Extract the (x, y) coordinate from the center of the cell holding the provided text.  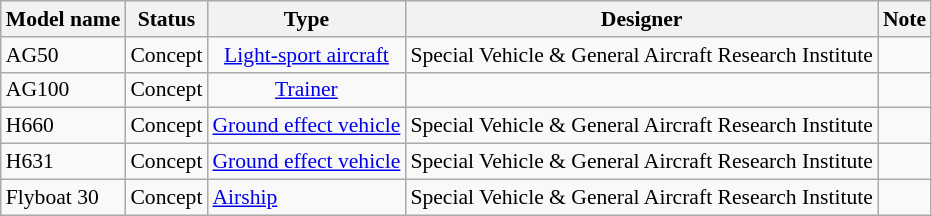
H660 (64, 126)
AG50 (64, 55)
Light-sport aircraft (306, 55)
Designer (641, 19)
Type (306, 19)
Trainer (306, 90)
Model name (64, 19)
Status (166, 19)
Flyboat 30 (64, 197)
AG100 (64, 90)
Note (904, 19)
Airship (306, 197)
H631 (64, 162)
